Pinpoint the cell where the given text exists, returning its [x, y] midpoint coordinate. 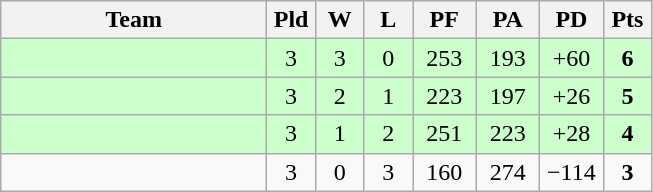
193 [508, 58]
6 [628, 58]
PD [572, 20]
5 [628, 96]
−114 [572, 172]
Pts [628, 20]
4 [628, 134]
253 [444, 58]
Pld [292, 20]
PF [444, 20]
W [340, 20]
+60 [572, 58]
197 [508, 96]
274 [508, 172]
L [388, 20]
+26 [572, 96]
PA [508, 20]
Team [134, 20]
160 [444, 172]
251 [444, 134]
+28 [572, 134]
